Pinpoint the cell where the given text exists, returning its [x, y] midpoint coordinate. 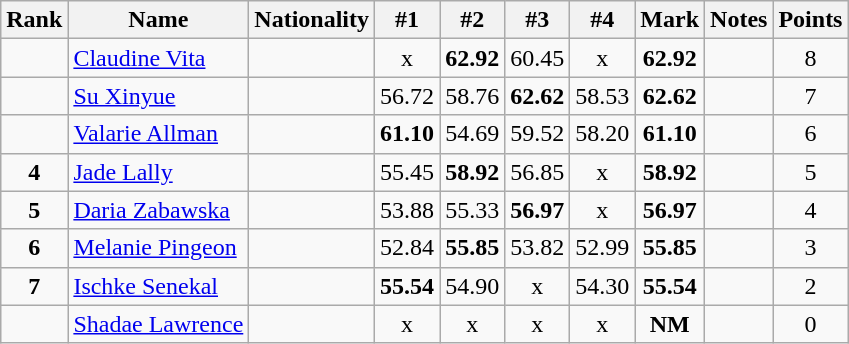
Claudine Vita [158, 58]
Ischke Senekal [158, 286]
3 [810, 248]
59.52 [538, 134]
58.53 [602, 96]
Valarie Allman [158, 134]
Shadae Lawrence [158, 324]
Notes [739, 20]
Points [810, 20]
#2 [472, 20]
Rank [34, 20]
54.30 [602, 286]
Nationality [312, 20]
Jade Lally [158, 172]
8 [810, 58]
#3 [538, 20]
54.69 [472, 134]
#1 [408, 20]
58.76 [472, 96]
55.45 [408, 172]
53.88 [408, 210]
Mark [670, 20]
Name [158, 20]
2 [810, 286]
NM [670, 324]
0 [810, 324]
56.72 [408, 96]
52.84 [408, 248]
Su Xinyue [158, 96]
Daria Zabawska [158, 210]
54.90 [472, 286]
52.99 [602, 248]
60.45 [538, 58]
56.85 [538, 172]
55.33 [472, 210]
Melanie Pingeon [158, 248]
58.20 [602, 134]
53.82 [538, 248]
#4 [602, 20]
